Extract the (X, Y) coordinate from the center of the cell holding the provided text.  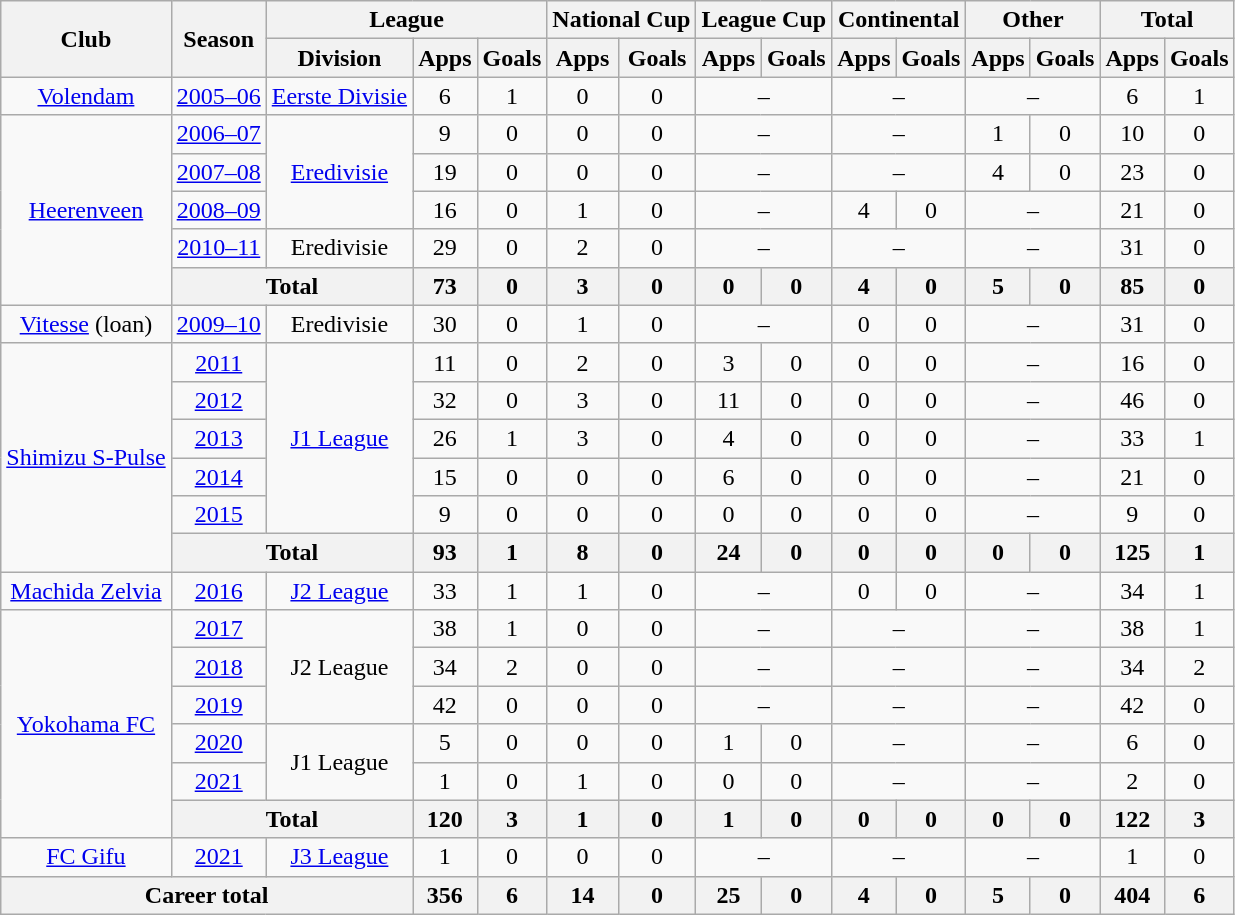
2013 (218, 438)
2012 (218, 400)
Career total (207, 895)
Continental (899, 20)
National Cup (622, 20)
Eerste Divisie (339, 96)
2016 (218, 591)
2005–06 (218, 96)
15 (445, 477)
Other (1033, 20)
122 (1132, 819)
93 (445, 553)
29 (445, 248)
2019 (218, 705)
2010–11 (218, 248)
10 (1132, 134)
73 (445, 286)
24 (728, 553)
FC Gifu (86, 857)
2009–10 (218, 324)
85 (1132, 286)
Heerenveen (86, 210)
J3 League (339, 857)
46 (1132, 400)
2018 (218, 667)
Club (86, 39)
30 (445, 324)
8 (583, 553)
2014 (218, 477)
2017 (218, 629)
Shimizu S-Pulse (86, 457)
Yokohama FC (86, 724)
2007–08 (218, 172)
Machida Zelvia (86, 591)
23 (1132, 172)
2011 (218, 362)
125 (1132, 553)
120 (445, 819)
2015 (218, 515)
32 (445, 400)
404 (1132, 895)
356 (445, 895)
14 (583, 895)
Vitesse (loan) (86, 324)
2020 (218, 743)
2006–07 (218, 134)
League Cup (764, 20)
League (406, 20)
Division (339, 58)
2008–09 (218, 210)
19 (445, 172)
26 (445, 438)
25 (728, 895)
Volendam (86, 96)
Season (218, 39)
